Output the [x, y] coordinate of the center of the cell containing the given text.  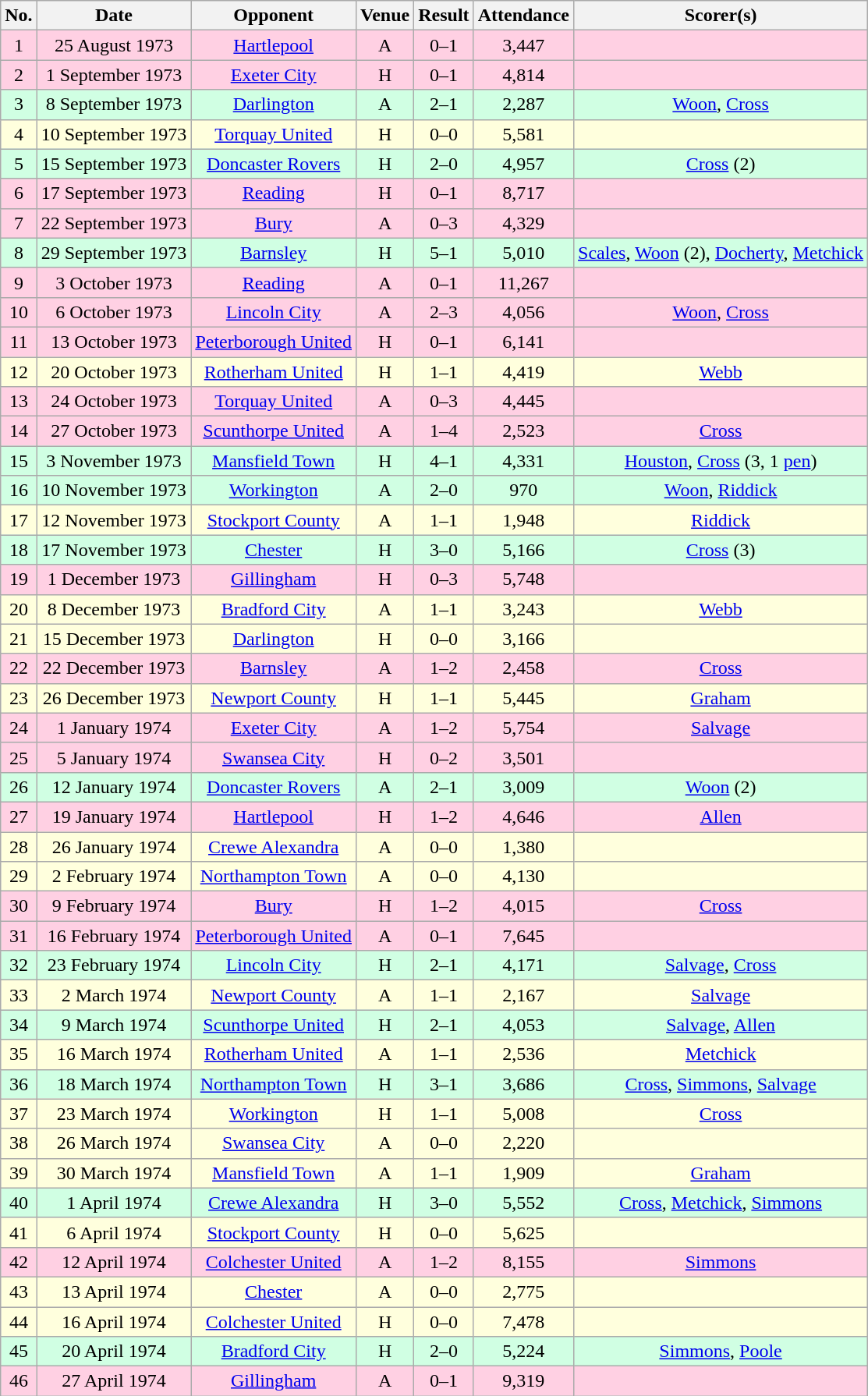
21 [19, 639]
19 January 1974 [114, 817]
3,686 [523, 1084]
16 April 1974 [114, 1322]
Woon (2) [721, 787]
5,748 [523, 579]
26 [19, 787]
1,909 [523, 1173]
17 November 1973 [114, 550]
2,523 [523, 431]
23 [19, 698]
44 [19, 1322]
8 September 1973 [114, 105]
22 [19, 668]
9 February 1974 [114, 906]
2,536 [523, 1054]
14 [19, 431]
Cross, Metchick, Simmons [721, 1203]
8 December 1973 [114, 609]
5,445 [523, 698]
5,008 [523, 1114]
24 October 1973 [114, 402]
24 [19, 728]
7,645 [523, 936]
4,814 [523, 75]
22 September 1973 [114, 223]
16 [19, 491]
30 March 1974 [114, 1173]
2,167 [523, 995]
2,775 [523, 1291]
17 September 1973 [114, 193]
2 [19, 75]
31 [19, 936]
3,166 [523, 639]
5,754 [523, 728]
26 January 1974 [114, 846]
20 October 1973 [114, 372]
8,155 [523, 1262]
4,419 [523, 372]
9 [19, 282]
16 February 1974 [114, 936]
Simmons [721, 1262]
4,646 [523, 817]
27 April 1974 [114, 1381]
40 [19, 1203]
41 [19, 1232]
Date [114, 16]
4,329 [523, 223]
1,380 [523, 846]
No. [19, 16]
Attendance [523, 16]
29 [19, 877]
8,717 [523, 193]
2,287 [523, 105]
Houston, Cross (3, 1 pen) [721, 461]
Scales, Woon (2), Docherty, Metchick [721, 253]
3,501 [523, 757]
34 [19, 1025]
11,267 [523, 282]
4 [19, 134]
45 [19, 1352]
18 March 1974 [114, 1084]
Metchick [721, 1054]
13 October 1973 [114, 342]
35 [19, 1054]
10 November 1973 [114, 491]
5,581 [523, 134]
2,458 [523, 668]
1 April 1974 [114, 1203]
5–1 [444, 253]
16 March 1974 [114, 1054]
30 [19, 906]
6,141 [523, 342]
13 [19, 402]
3,447 [523, 45]
4,053 [523, 1025]
19 [19, 579]
Riddick [721, 520]
15 September 1973 [114, 164]
12 January 1974 [114, 787]
20 April 1974 [114, 1352]
25 [19, 757]
32 [19, 966]
Salvage, Allen [721, 1025]
2 March 1974 [114, 995]
4,957 [523, 164]
10 [19, 312]
28 [19, 846]
4,015 [523, 906]
7 [19, 223]
36 [19, 1084]
Woon, Riddick [721, 491]
25 August 1973 [114, 45]
26 March 1974 [114, 1143]
2 February 1974 [114, 877]
27 [19, 817]
970 [523, 491]
4,171 [523, 966]
26 December 1973 [114, 698]
37 [19, 1114]
1,948 [523, 520]
3 October 1973 [114, 282]
6 [19, 193]
13 April 1974 [114, 1291]
4,331 [523, 461]
6 April 1974 [114, 1232]
Scorer(s) [721, 16]
8 [19, 253]
23 March 1974 [114, 1114]
20 [19, 609]
4,445 [523, 402]
38 [19, 1143]
18 [19, 550]
1 [19, 45]
17 [19, 520]
5,552 [523, 1203]
3 [19, 105]
3 November 1973 [114, 461]
15 December 1973 [114, 639]
33 [19, 995]
12 April 1974 [114, 1262]
5,625 [523, 1232]
12 November 1973 [114, 520]
9,319 [523, 1381]
9 March 1974 [114, 1025]
27 October 1973 [114, 431]
Opponent [274, 16]
29 September 1973 [114, 253]
Cross, Simmons, Salvage [721, 1084]
Result [444, 16]
46 [19, 1381]
6 October 1973 [114, 312]
1 September 1973 [114, 75]
42 [19, 1262]
7,478 [523, 1322]
1–4 [444, 431]
5 January 1974 [114, 757]
23 February 1974 [114, 966]
5,166 [523, 550]
5 [19, 164]
10 September 1973 [114, 134]
5,224 [523, 1352]
Simmons, Poole [721, 1352]
4–1 [444, 461]
3,243 [523, 609]
4,130 [523, 877]
2,220 [523, 1143]
0–2 [444, 757]
3–1 [444, 1084]
11 [19, 342]
39 [19, 1173]
12 [19, 372]
43 [19, 1291]
Venue [385, 16]
Allen [721, 817]
1 January 1974 [114, 728]
15 [19, 461]
1 December 1973 [114, 579]
Cross (3) [721, 550]
22 December 1973 [114, 668]
4,056 [523, 312]
Salvage, Cross [721, 966]
2–3 [444, 312]
Cross (2) [721, 164]
3,009 [523, 787]
5,010 [523, 253]
